Return (X, Y) of the center of cell containing provided text 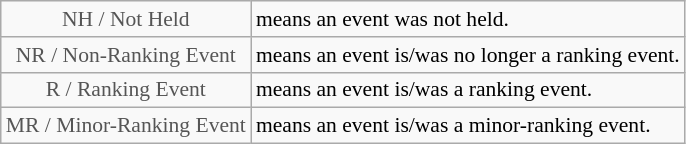
MR / Minor-Ranking Event (126, 126)
NH / Not Held (126, 19)
means an event was not held. (468, 19)
means an event is/was a ranking event. (468, 90)
means an event is/was a minor-ranking event. (468, 126)
R / Ranking Event (126, 90)
means an event is/was no longer a ranking event. (468, 55)
NR / Non-Ranking Event (126, 55)
